Provide the [x, y] coordinate of the cell's center where the given text is located.  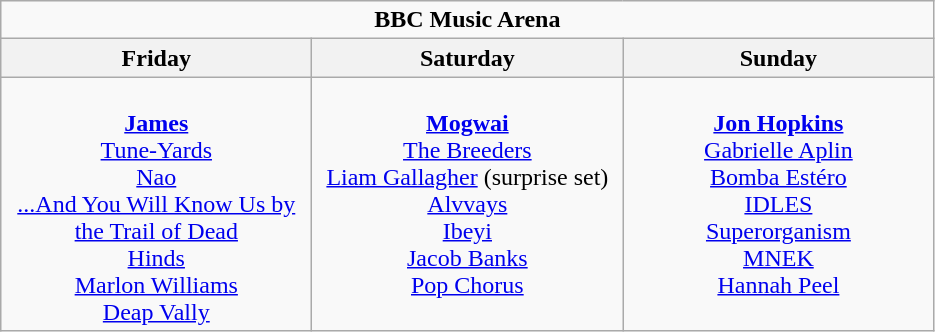
Saturday [468, 58]
James Tune-Yards Nao ...And You Will Know Us by the Trail of Dead Hinds Marlon Williams Deap Vally [156, 204]
Sunday [778, 58]
Mogwai The Breeders Liam Gallagher (surprise set) Alvvays Ibeyi Jacob Banks Pop Chorus [468, 204]
Friday [156, 58]
Jon Hopkins Gabrielle Aplin Bomba Estéro IDLES Superorganism MNEK Hannah Peel [778, 204]
BBC Music Arena [468, 20]
